Return the (X, Y) coordinate for the center point of the cell that contains the specified text.  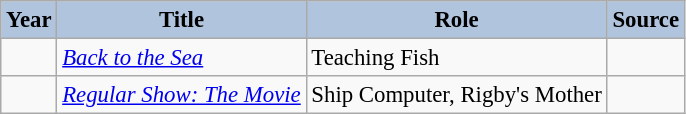
Role (456, 20)
Year (29, 20)
Teaching Fish (456, 58)
Title (182, 20)
Back to the Sea (182, 58)
Ship Computer, Rigby's Mother (456, 95)
Regular Show: The Movie (182, 95)
Source (646, 20)
